Locate the cell with the specified text and output its [x, y] center coordinate. 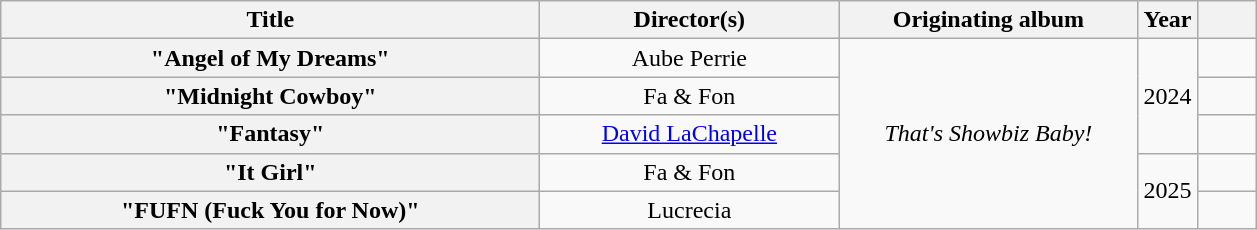
Title [270, 20]
"Midnight Cowboy" [270, 96]
"Fantasy" [270, 134]
Lucrecia [690, 210]
2025 [1168, 191]
Year [1168, 20]
Originating album [988, 20]
"Angel of My Dreams" [270, 58]
David LaChapelle [690, 134]
"It Girl" [270, 172]
"FUFN (Fuck You for Now)" [270, 210]
Director(s) [690, 20]
Aube Perrie [690, 58]
2024 [1168, 96]
That's Showbiz Baby! [988, 134]
